Locate the cell with the specified text and output its (x, y) center coordinate. 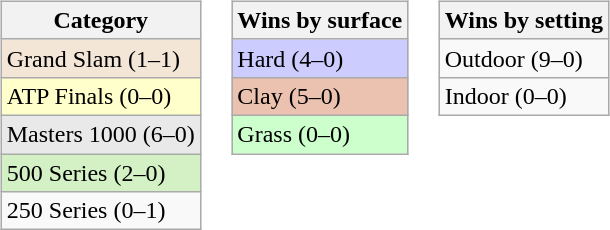
Wins by setting (524, 20)
Outdoor (9–0) (524, 58)
Grass (0–0) (320, 134)
Wins by surface (320, 20)
Grand Slam (1–1) (100, 58)
Clay (5–0) (320, 96)
500 Series (2–0) (100, 173)
250 Series (0–1) (100, 211)
ATP Finals (0–0) (100, 96)
Indoor (0–0) (524, 96)
Masters 1000 (6–0) (100, 134)
Category (100, 20)
Hard (4–0) (320, 58)
